From the cell containing the given text, extract its center point as (X, Y) coordinate. 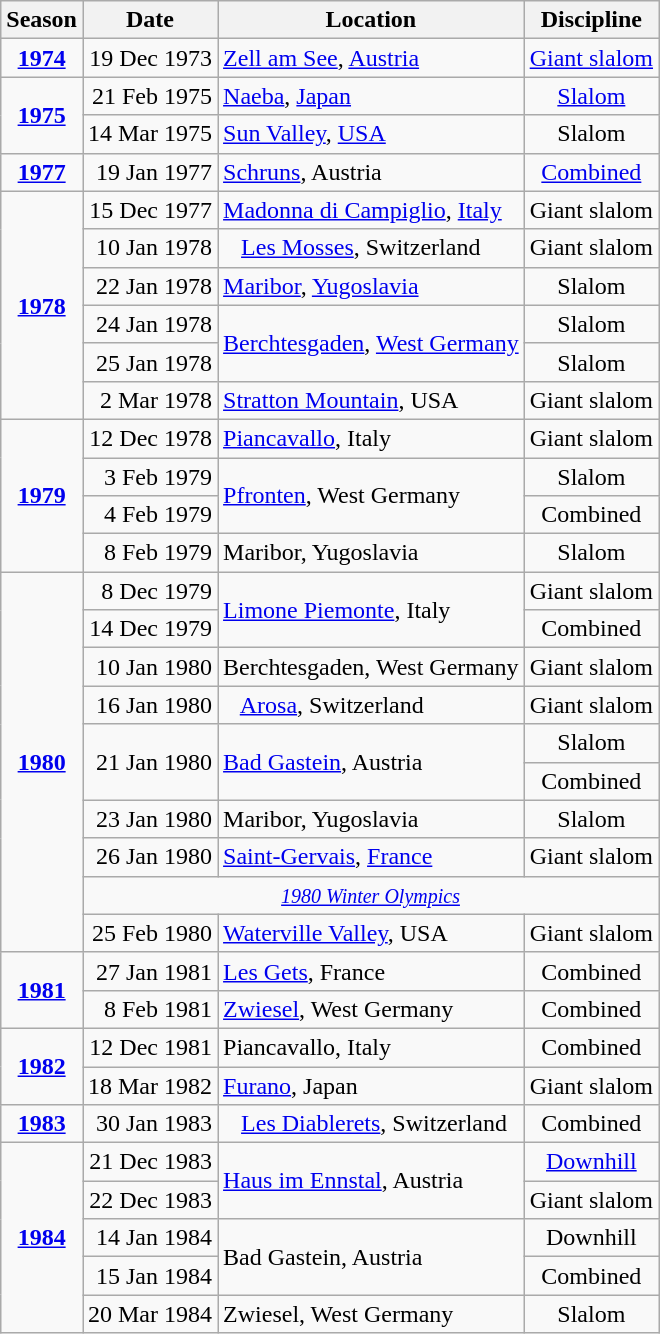
Furano, Japan (372, 1085)
Zell am See, Austria (372, 58)
24 Jan 1978 (150, 324)
1974 (42, 58)
Naeba, Japan (372, 96)
14 Jan 1984 (150, 1238)
16 Jan 1980 (150, 705)
27 Jan 1981 (150, 971)
Les Mosses, Switzerland (372, 248)
1978 (42, 305)
Les Diablerets, Switzerland (372, 1124)
12 Dec 1981 (150, 1047)
Saint-Gervais, France (372, 857)
1981 (42, 990)
Pfronten, West Germany (372, 496)
20 Mar 1984 (150, 1314)
21 Feb 1975 (150, 96)
12 Dec 1978 (150, 438)
Schruns, Austria (372, 172)
3 Feb 1979 (150, 477)
21 Dec 1983 (150, 1162)
4 Feb 1979 (150, 515)
Haus im Ennstal, Austria (372, 1181)
Location (372, 20)
30 Jan 1983 (150, 1124)
26 Jan 1980 (150, 857)
14 Dec 1979 (150, 629)
22 Jan 1978 (150, 286)
22 Dec 1983 (150, 1200)
1980 Winter Olympics (370, 895)
1979 (42, 495)
19 Jan 1977 (150, 172)
Season (42, 20)
14 Mar 1975 (150, 134)
18 Mar 1982 (150, 1085)
1975 (42, 115)
Limone Piemonte, Italy (372, 610)
10 Jan 1980 (150, 667)
Madonna di Campiglio, Italy (372, 210)
8 Dec 1979 (150, 591)
10 Jan 1978 (150, 248)
1983 (42, 1124)
25 Jan 1978 (150, 362)
1977 (42, 172)
1984 (42, 1238)
Arosa, Switzerland (372, 705)
Date (150, 20)
15 Jan 1984 (150, 1276)
Les Gets, France (372, 971)
2 Mar 1978 (150, 400)
Sun Valley, USA (372, 134)
8 Feb 1979 (150, 553)
21 Jan 1980 (150, 762)
23 Jan 1980 (150, 819)
Discipline (591, 20)
19 Dec 1973 (150, 58)
1982 (42, 1066)
8 Feb 1981 (150, 1009)
25 Feb 1980 (150, 933)
Waterville Valley, USA (372, 933)
15 Dec 1977 (150, 210)
1980 (42, 762)
Stratton Mountain, USA (372, 400)
